For the text-containing cell, return its midpoint in (x, y) coordinate format. 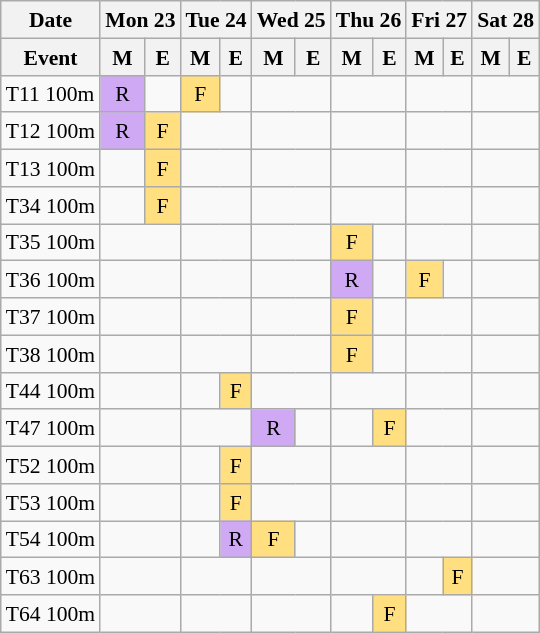
Date (50, 20)
Tue 24 (216, 20)
T44 100m (50, 390)
Thu 26 (369, 20)
T47 100m (50, 428)
T63 100m (50, 576)
T52 100m (50, 464)
T37 100m (50, 316)
T11 100m (50, 94)
T54 100m (50, 538)
T13 100m (50, 168)
T12 100m (50, 130)
T36 100m (50, 280)
T64 100m (50, 614)
T35 100m (50, 242)
Wed 25 (292, 20)
Sat 28 (506, 20)
Mon 23 (140, 20)
T34 100m (50, 204)
T38 100m (50, 354)
Event (50, 56)
Fri 27 (439, 20)
T53 100m (50, 502)
